Output the (x, y) coordinate of the center of the cell containing the given text.  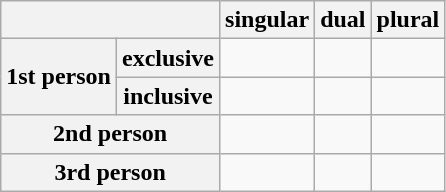
2nd person (110, 134)
1st person (59, 77)
plural (408, 20)
3rd person (110, 172)
inclusive (168, 96)
exclusive (168, 58)
singular (268, 20)
dual (343, 20)
